Find where the given text appears and provide that cell's center as [X, Y] coordinate. 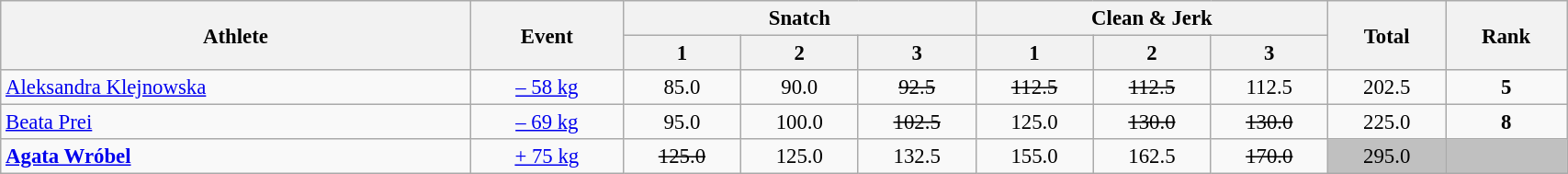
8 [1506, 122]
Event [547, 35]
5 [1506, 87]
155.0 [1034, 157]
Clean & Jerk [1152, 18]
102.5 [917, 122]
225.0 [1387, 122]
– 58 kg [547, 87]
– 69 kg [547, 122]
100.0 [799, 122]
92.5 [917, 87]
Snatch [799, 18]
132.5 [917, 157]
+ 75 kg [547, 157]
95.0 [682, 122]
170.0 [1269, 157]
Aleksandra Klejnowska [235, 87]
90.0 [799, 87]
202.5 [1387, 87]
85.0 [682, 87]
Beata Prei [235, 122]
Agata Wróbel [235, 157]
Total [1387, 35]
Rank [1506, 35]
Athlete [235, 35]
295.0 [1387, 157]
162.5 [1152, 157]
